Identify which cell holds the provided text, then report its [x, y] central coordinate. 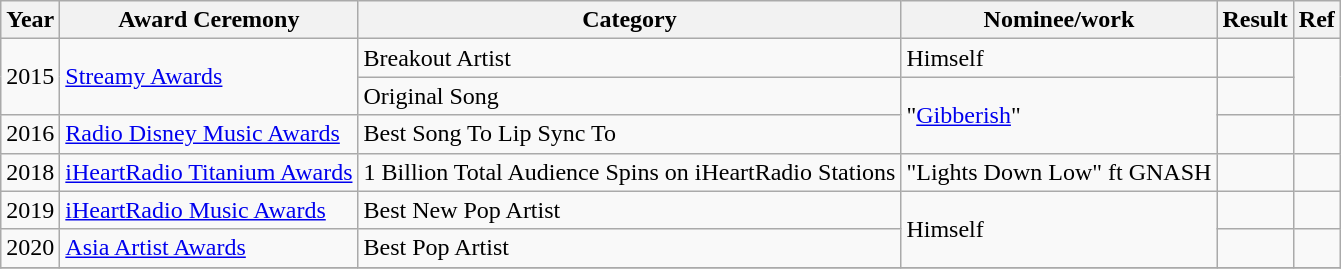
Asia Artist Awards [209, 248]
2016 [30, 134]
1 Billion Total Audience Spins on iHeartRadio Stations [630, 172]
Best Pop Artist [630, 248]
Best New Pop Artist [630, 210]
"Gibberish" [1059, 115]
2018 [30, 172]
Radio Disney Music Awards [209, 134]
iHeartRadio Music Awards [209, 210]
Original Song [630, 96]
Streamy Awards [209, 77]
2015 [30, 77]
Best Song To Lip Sync To [630, 134]
Ref [1316, 20]
"Lights Down Low" ft GNASH [1059, 172]
2020 [30, 248]
Breakout Artist [630, 58]
Year [30, 20]
Award Ceremony [209, 20]
Nominee/work [1059, 20]
iHeartRadio Titanium Awards [209, 172]
Category [630, 20]
2019 [30, 210]
Result [1255, 20]
